Provide the (x, y) coordinate of the cell's center where the given text is located.  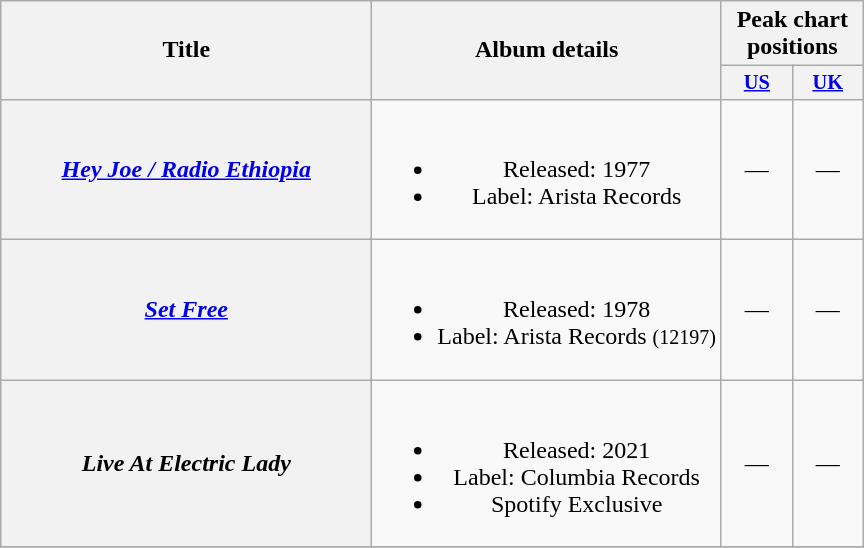
Title (186, 50)
Released: 1977Label: Arista Records (547, 169)
UK (828, 83)
Released: 2021Label: Columbia RecordsSpotify Exclusive (547, 464)
US (756, 83)
Set Free (186, 310)
Hey Joe / Radio Ethiopia (186, 169)
Peak chart positions (792, 34)
Released: 1978Label: Arista Records (12197) (547, 310)
Live At Electric Lady (186, 464)
Album details (547, 50)
